Capture the cell that displays the provided text and extract its (X, Y) central coordinate. 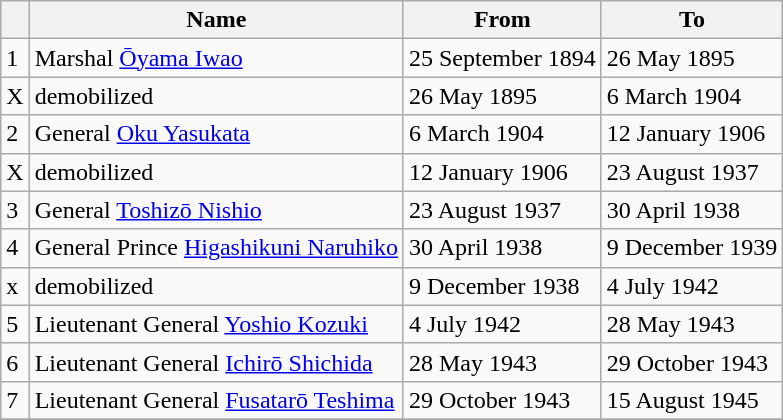
To (692, 20)
25 September 1894 (502, 58)
5 (15, 324)
General Oku Yasukata (216, 134)
6 (15, 362)
Name (216, 20)
1 (15, 58)
Lieutenant General Yoshio Kozuki (216, 324)
General Toshizō Nishio (216, 210)
3 (15, 210)
9 December 1938 (502, 286)
15 August 1945 (692, 400)
x (15, 286)
2 (15, 134)
Lieutenant General Ichirō Shichida (216, 362)
7 (15, 400)
Lieutenant General Fusatarō Teshima (216, 400)
9 December 1939 (692, 248)
From (502, 20)
4 (15, 248)
General Prince Higashikuni Naruhiko (216, 248)
Marshal Ōyama Iwao (216, 58)
